Extract the (x, y) coordinate from the center of the cell holding the provided text.  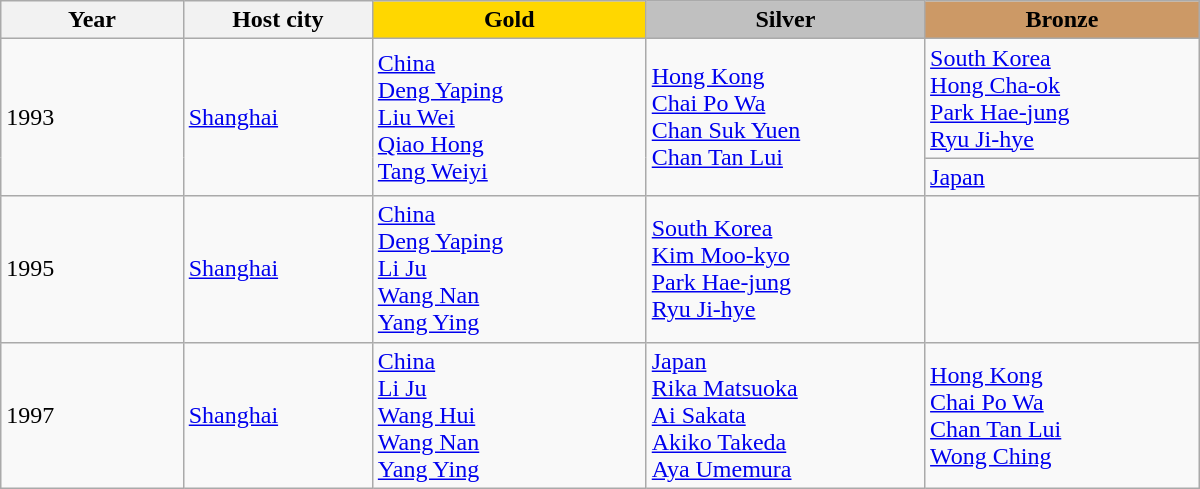
Silver (785, 20)
ChinaLi JuWang HuiWang NanYang Ying (509, 415)
1993 (92, 118)
Year (92, 20)
JapanRika MatsuokaAi SakataAkiko TakedaAya Umemura (785, 415)
Japan (1062, 177)
1997 (92, 415)
Gold (509, 20)
Hong KongChai Po WaChan Suk YuenChan Tan Lui (785, 118)
ChinaDeng YapingLi JuWang NanYang Ying (509, 269)
South KoreaKim Moo-kyoPark Hae-jungRyu Ji-hye (785, 269)
Hong KongChai Po WaChan Tan LuiWong Ching (1062, 415)
South KoreaHong Cha-okPark Hae-jungRyu Ji-hye (1062, 98)
ChinaDeng YapingLiu WeiQiao HongTang Weiyi (509, 118)
Bronze (1062, 20)
1995 (92, 269)
Host city (278, 20)
